Detect which cell encompasses the target text, then output its [x, y] center coordinate. 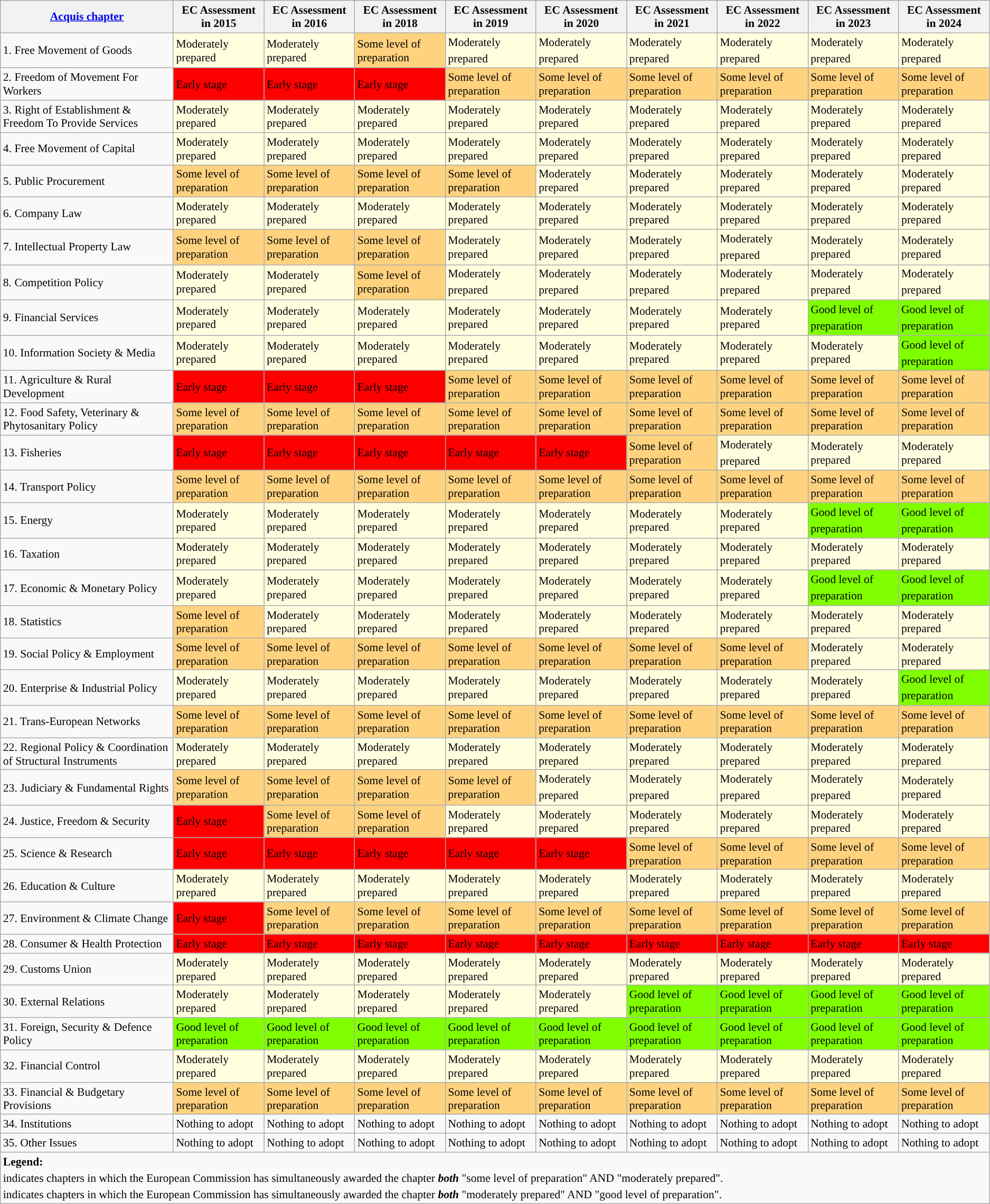
EC Assessment in 2021 [672, 17]
14. Transport Policy [87, 487]
8. Competition Policy [87, 283]
33. Financial & Budgetary Provisions [87, 1098]
11. Agriculture & Rural Development [87, 387]
16. Taxation [87, 554]
22. Regional Policy & Coordination of Structural Instruments [87, 754]
25. Science & Research [87, 853]
27. Environment & Climate Change [87, 918]
21. Trans-European Networks [87, 721]
23. Judiciary & Fundamental Rights [87, 788]
EC Assessment in 2019 [491, 17]
7. Intellectual Property Law [87, 247]
28. Consumer & Health Protection [87, 944]
19. Social Policy & Employment [87, 654]
20. Enterprise & Industrial Policy [87, 688]
EC Assessment in 2020 [581, 17]
18. Statistics [87, 622]
3. Right of Establishment & Freedom To Provide Services [87, 116]
26. Education & Culture [87, 886]
1. Free Movement of Goods [87, 51]
15. Energy [87, 521]
5. Public Procurement [87, 181]
6. Company Law [87, 213]
10. Information Society & Media [87, 353]
EC Assessment in 2015 [219, 17]
EC Assessment in 2024 [944, 17]
12. Food Safety, Veterinary & Phytosanitary Policy [87, 419]
13. Fisheries [87, 453]
EC Assessment in 2016 [309, 17]
EC Assessment in 2023 [853, 17]
2. Freedom of Movement For Workers [87, 84]
9. Financial Services [87, 318]
35. Other Issues [87, 1143]
29. Customs Union [87, 970]
24. Justice, Freedom & Security [87, 822]
17. Economic & Monetary Policy [87, 588]
34. Institutions [87, 1124]
30. External Relations [87, 1001]
32. Financial Control [87, 1067]
EC Assessment in 2018 [400, 17]
EC Assessment in 2022 [762, 17]
Acquis chapter [87, 17]
4. Free Movement of Capital [87, 149]
31. Foreign, Security & Defence Policy [87, 1034]
